Extract the [x, y] coordinate from the center of the cell holding the provided text.  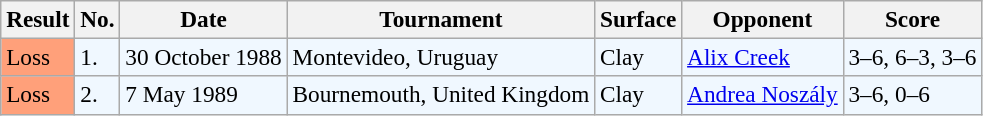
7 May 1989 [204, 95]
No. [98, 19]
Score [912, 19]
1. [98, 57]
Opponent [762, 19]
3–6, 0–6 [912, 95]
Alix Creek [762, 57]
30 October 1988 [204, 57]
Surface [638, 19]
Date [204, 19]
Tournament [441, 19]
2. [98, 95]
Andrea Noszály [762, 95]
Bournemouth, United Kingdom [441, 95]
Result [38, 19]
Montevideo, Uruguay [441, 57]
3–6, 6–3, 3–6 [912, 57]
